Detect which cell encompasses the target text, then output its (x, y) center coordinate. 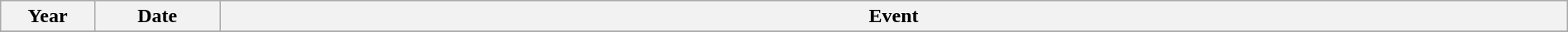
Event (893, 16)
Year (48, 16)
Date (157, 16)
